Detect which cell encompasses the target text, then output its (X, Y) center coordinate. 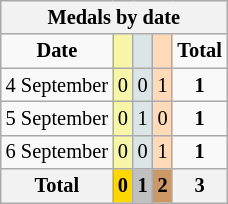
3 (199, 186)
4 September (57, 85)
Medals by date (114, 17)
6 September (57, 152)
5 September (57, 118)
Date (57, 51)
2 (163, 186)
